Provide the (x, y) coordinate of the cell's center where the given text is located.  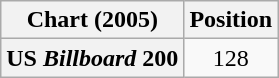
Position (231, 20)
US Billboard 200 (92, 58)
128 (231, 58)
Chart (2005) (92, 20)
